Detect which cell encompasses the target text, then output its (X, Y) center coordinate. 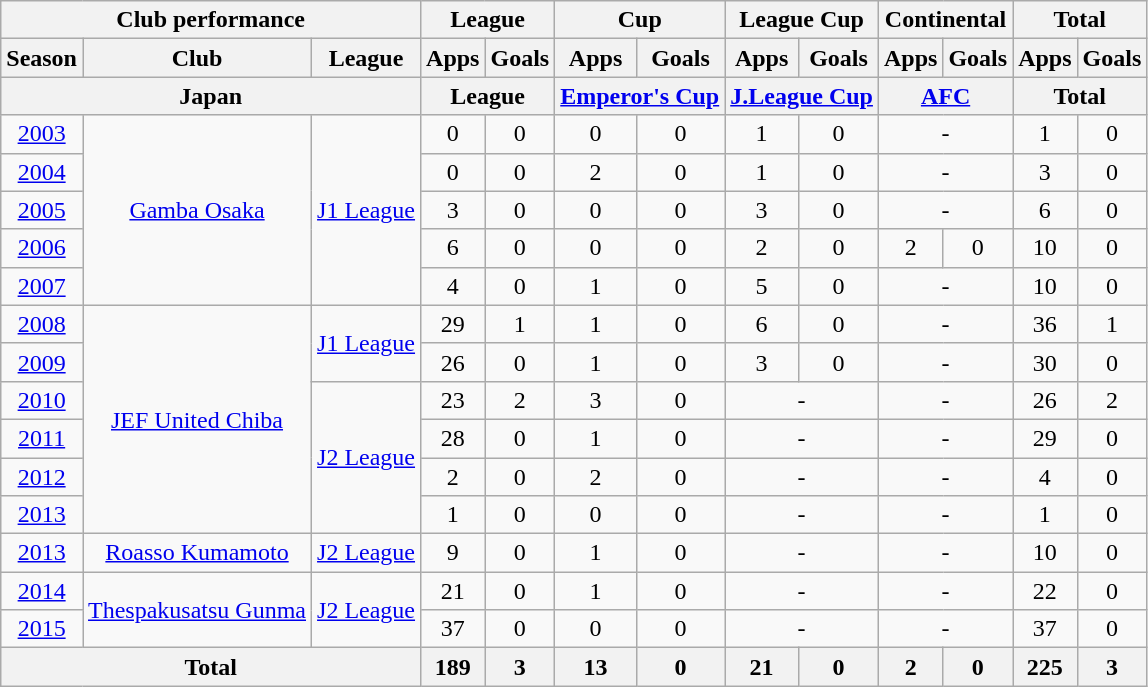
5 (762, 286)
Roasso Kumamoto (196, 553)
2003 (42, 134)
13 (596, 667)
2015 (42, 629)
JEF United Chiba (196, 419)
23 (453, 400)
2006 (42, 248)
2014 (42, 591)
J.League Cup (802, 96)
Continental (945, 20)
28 (453, 438)
189 (453, 667)
Cup (640, 20)
2011 (42, 438)
22 (1045, 591)
2012 (42, 477)
Club performance (211, 20)
Emperor's Cup (640, 96)
2007 (42, 286)
Thespakusatsu Gunma (196, 610)
2009 (42, 362)
30 (1045, 362)
2008 (42, 324)
225 (1045, 667)
League Cup (802, 20)
2004 (42, 172)
AFC (945, 96)
Japan (211, 96)
Season (42, 58)
2010 (42, 400)
Club (196, 58)
9 (453, 553)
Gamba Osaka (196, 210)
2005 (42, 210)
36 (1045, 324)
